Find where the given text appears and provide that cell's center as [x, y] coordinate. 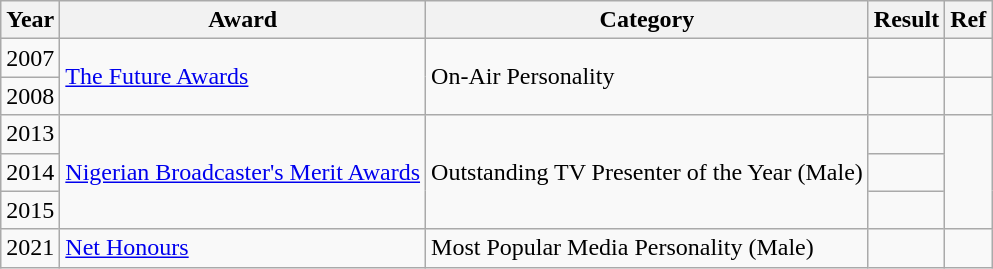
Result [906, 20]
Outstanding TV Presenter of the Year (Male) [648, 172]
Nigerian Broadcaster's Merit Awards [243, 172]
2007 [30, 58]
Year [30, 20]
On-Air Personality [648, 77]
Ref [968, 20]
2008 [30, 96]
Most Popular Media Personality (Male) [648, 248]
Award [243, 20]
2021 [30, 248]
2014 [30, 172]
2013 [30, 134]
Net Honours [243, 248]
2015 [30, 210]
The Future Awards [243, 77]
Category [648, 20]
